Output the (X, Y) coordinate of the center of the cell containing the given text.  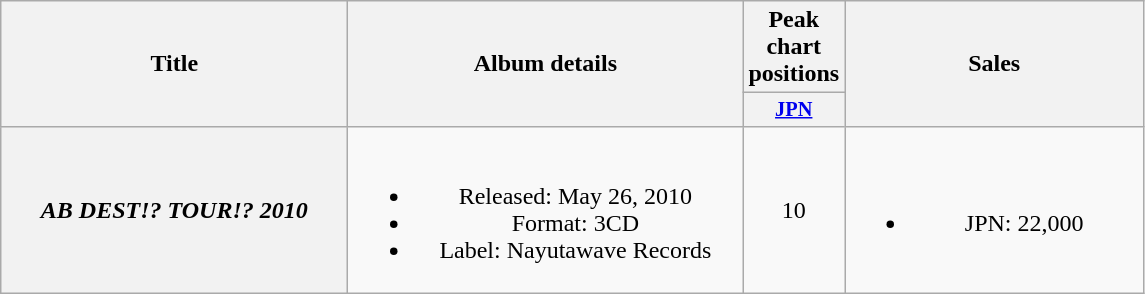
Title (174, 64)
Peak chart positions (794, 47)
JPN: 22,000 (994, 210)
AB DEST!? TOUR!? 2010 (174, 210)
Album details (546, 64)
JPN (794, 110)
Sales (994, 64)
Released: May 26, 2010Format: 3CDLabel: Nayutawave Records (546, 210)
10 (794, 210)
